Detect which cell encompasses the target text, then output its [X, Y] center coordinate. 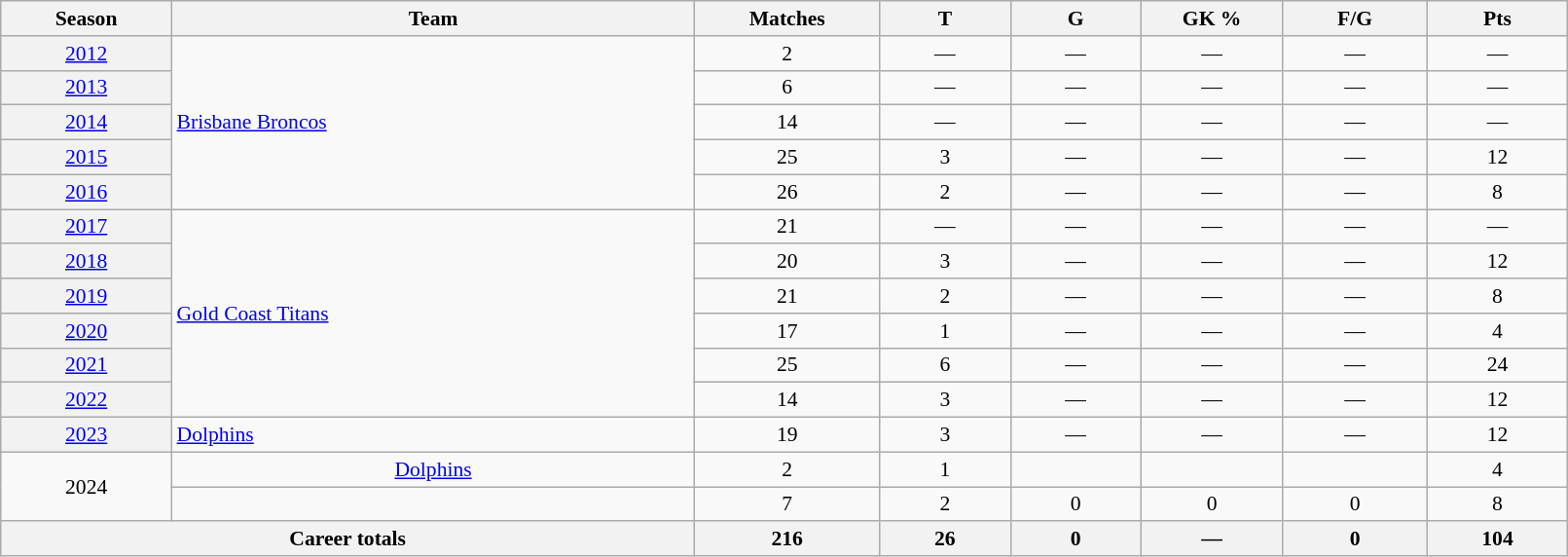
2024 [87, 487]
F/G [1355, 19]
Career totals [348, 539]
7 [787, 504]
2022 [87, 400]
24 [1497, 365]
2018 [87, 262]
2013 [87, 88]
Matches [787, 19]
20 [787, 262]
GK % [1212, 19]
17 [787, 331]
Team [434, 19]
19 [787, 435]
Brisbane Broncos [434, 123]
T [945, 19]
2021 [87, 365]
Pts [1497, 19]
2020 [87, 331]
Season [87, 19]
2023 [87, 435]
104 [1497, 539]
2015 [87, 158]
G [1076, 19]
2016 [87, 192]
2017 [87, 227]
2012 [87, 54]
Gold Coast Titans [434, 314]
2014 [87, 123]
216 [787, 539]
2019 [87, 296]
